Locate the cell with the specified text and output its [x, y] center coordinate. 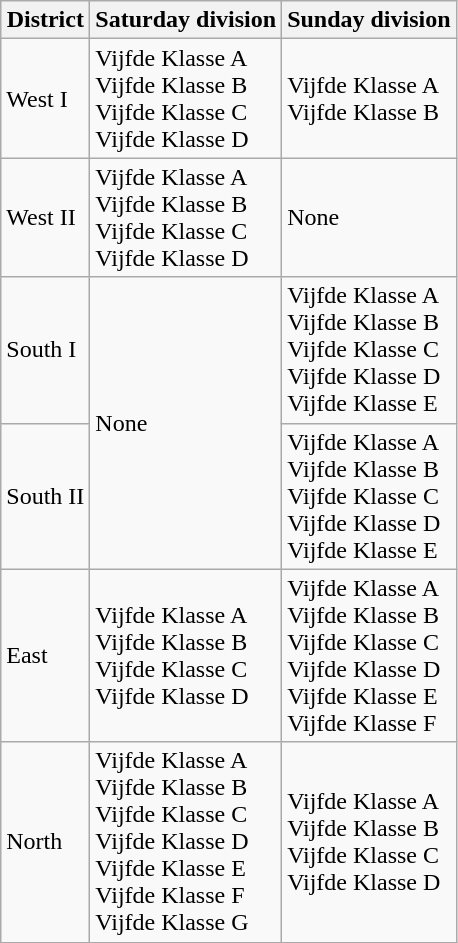
Sunday division [369, 20]
Vijfde Klasse AVijfde Klasse B [369, 98]
District [46, 20]
East [46, 656]
South II [46, 496]
West II [46, 218]
Vijfde Klasse AVijfde Klasse BVijfde Klasse CVijfde Klasse DVijfde Klasse EVijfde Klasse FVijfde Klasse G [186, 842]
West I [46, 98]
South I [46, 350]
North [46, 842]
Vijfde Klasse AVijfde Klasse BVijfde Klasse CVijfde Klasse DVijfde Klasse EVijfde Klasse F [369, 656]
Saturday division [186, 20]
